Detect which cell encompasses the target text, then output its (X, Y) center coordinate. 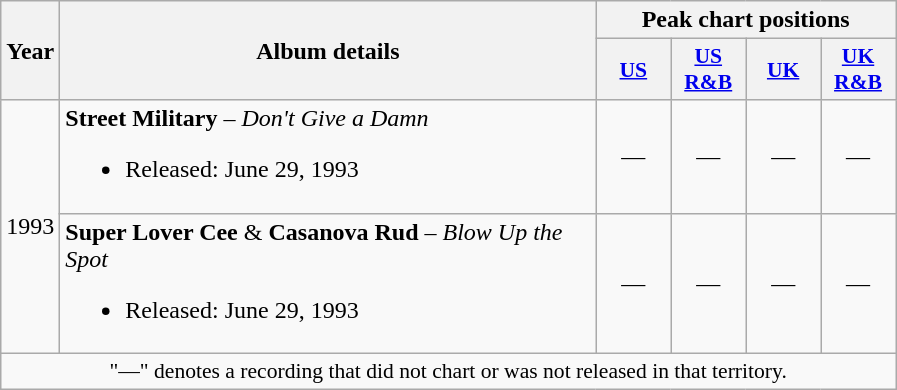
Peak chart positions (746, 20)
Street Military – Don't Give a DamnReleased: June 29, 1993 (328, 156)
US R&B (708, 70)
Year (30, 50)
1993 (30, 226)
US (634, 70)
UK R&B (858, 70)
UK (784, 70)
Album details (328, 50)
Super Lover Cee & Casanova Rud – Blow Up the SpotReleased: June 29, 1993 (328, 283)
"—" denotes a recording that did not chart or was not released in that territory. (448, 371)
